Scan for the cell matching the given text and deliver its (x, y) coordinate at center. 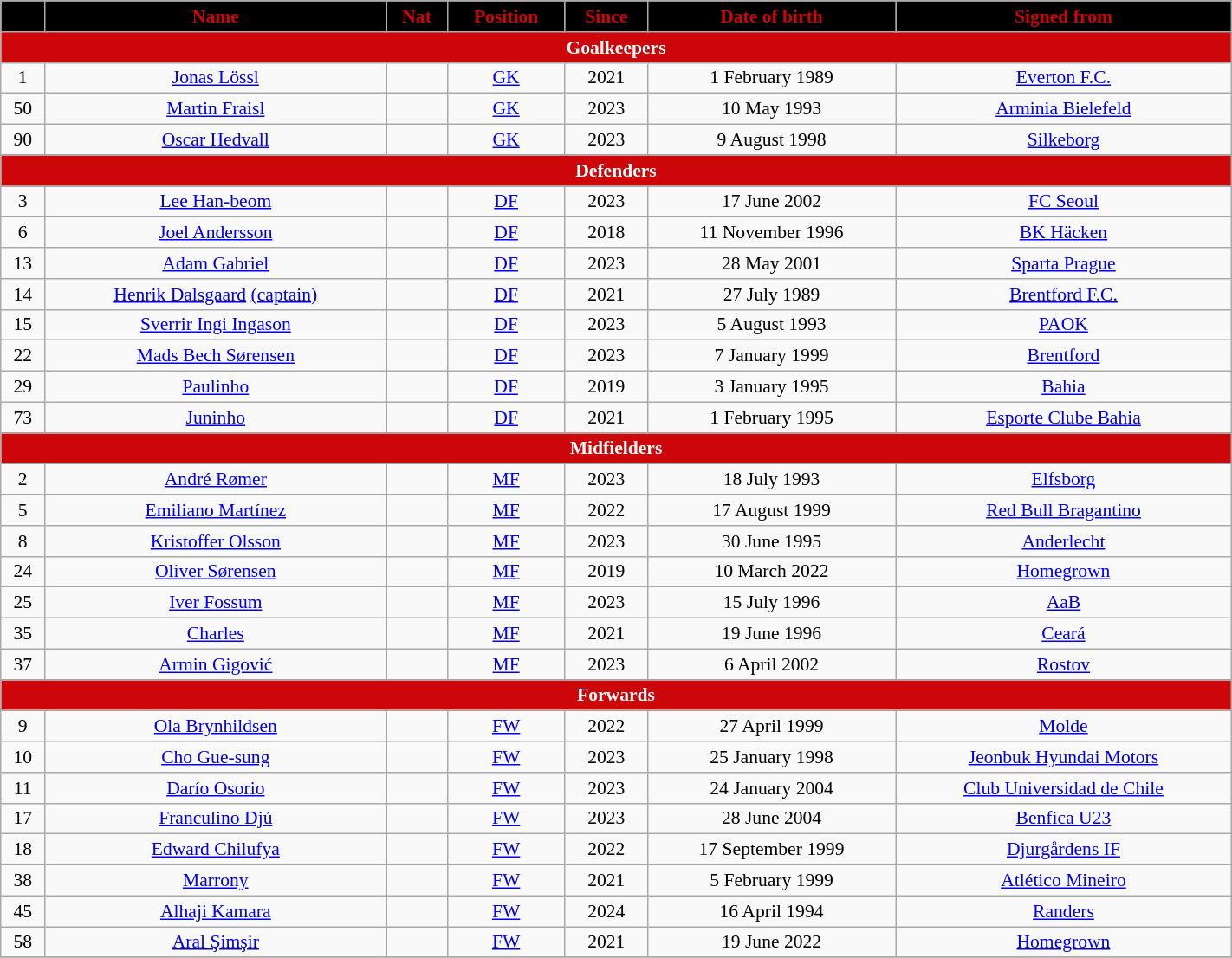
Adam Gabriel (216, 263)
Aral Şimşir (216, 942)
André Rømer (216, 480)
5 (23, 510)
8 (23, 541)
Darío Osorio (216, 788)
18 July 1993 (771, 480)
Midfielders (616, 449)
Oscar Hedvall (216, 140)
3 January 1995 (771, 387)
Rostov (1064, 664)
Benfica U23 (1064, 819)
Position (506, 16)
24 January 2004 (771, 788)
11 November 1996 (771, 233)
Sverrir Ingi Ingason (216, 325)
Iver Fossum (216, 603)
Silkeborg (1064, 140)
27 April 1999 (771, 727)
Signed from (1064, 16)
Marrony (216, 881)
90 (23, 140)
Arminia Bielefeld (1064, 109)
19 June 1996 (771, 634)
Joel Andersson (216, 233)
2018 (606, 233)
Forwards (616, 696)
AaB (1064, 603)
10 May 1993 (771, 109)
Martin Fraisl (216, 109)
11 (23, 788)
14 (23, 295)
5 August 1993 (771, 325)
2 (23, 480)
Elfsborg (1064, 480)
1 February 1989 (771, 78)
Defenders (616, 171)
37 (23, 664)
Nat (417, 16)
Charles (216, 634)
Esporte Clube Bahia (1064, 418)
19 June 2022 (771, 942)
6 (23, 233)
28 May 2001 (771, 263)
17 August 1999 (771, 510)
13 (23, 263)
Ceará (1064, 634)
Since (606, 16)
28 June 2004 (771, 819)
Juninho (216, 418)
Mads Bech Sørensen (216, 356)
Oliver Sørensen (216, 572)
Armin Gigović (216, 664)
6 April 2002 (771, 664)
30 June 1995 (771, 541)
17 September 1999 (771, 850)
Bahia (1064, 387)
10 March 2022 (771, 572)
Djurgårdens IF (1064, 850)
22 (23, 356)
Brentford (1064, 356)
Edward Chilufya (216, 850)
17 (23, 819)
10 (23, 757)
Brentford F.C. (1064, 295)
35 (23, 634)
Emiliano Martínez (216, 510)
9 August 1998 (771, 140)
Anderlecht (1064, 541)
Kristoffer Olsson (216, 541)
PAOK (1064, 325)
Name (216, 16)
58 (23, 942)
1 (23, 78)
Atlético Mineiro (1064, 881)
Red Bull Bragantino (1064, 510)
45 (23, 911)
Paulinho (216, 387)
Franculino Djú (216, 819)
Ola Brynhildsen (216, 727)
25 January 1998 (771, 757)
Jonas Lössl (216, 78)
9 (23, 727)
Alhaji Kamara (216, 911)
17 June 2002 (771, 202)
Goalkeepers (616, 48)
2024 (606, 911)
15 (23, 325)
18 (23, 850)
15 July 1996 (771, 603)
Lee Han-beom (216, 202)
Henrik Dalsgaard (captain) (216, 295)
Molde (1064, 727)
24 (23, 572)
73 (23, 418)
50 (23, 109)
FC Seoul (1064, 202)
1 February 1995 (771, 418)
Club Universidad de Chile (1064, 788)
Date of birth (771, 16)
Jeonbuk Hyundai Motors (1064, 757)
16 April 1994 (771, 911)
7 January 1999 (771, 356)
3 (23, 202)
5 February 1999 (771, 881)
25 (23, 603)
Everton F.C. (1064, 78)
Sparta Prague (1064, 263)
29 (23, 387)
Randers (1064, 911)
Cho Gue-sung (216, 757)
BK Häcken (1064, 233)
38 (23, 881)
27 July 1989 (771, 295)
